Provide the (X, Y) coordinate of the cell's center where the given text is located.  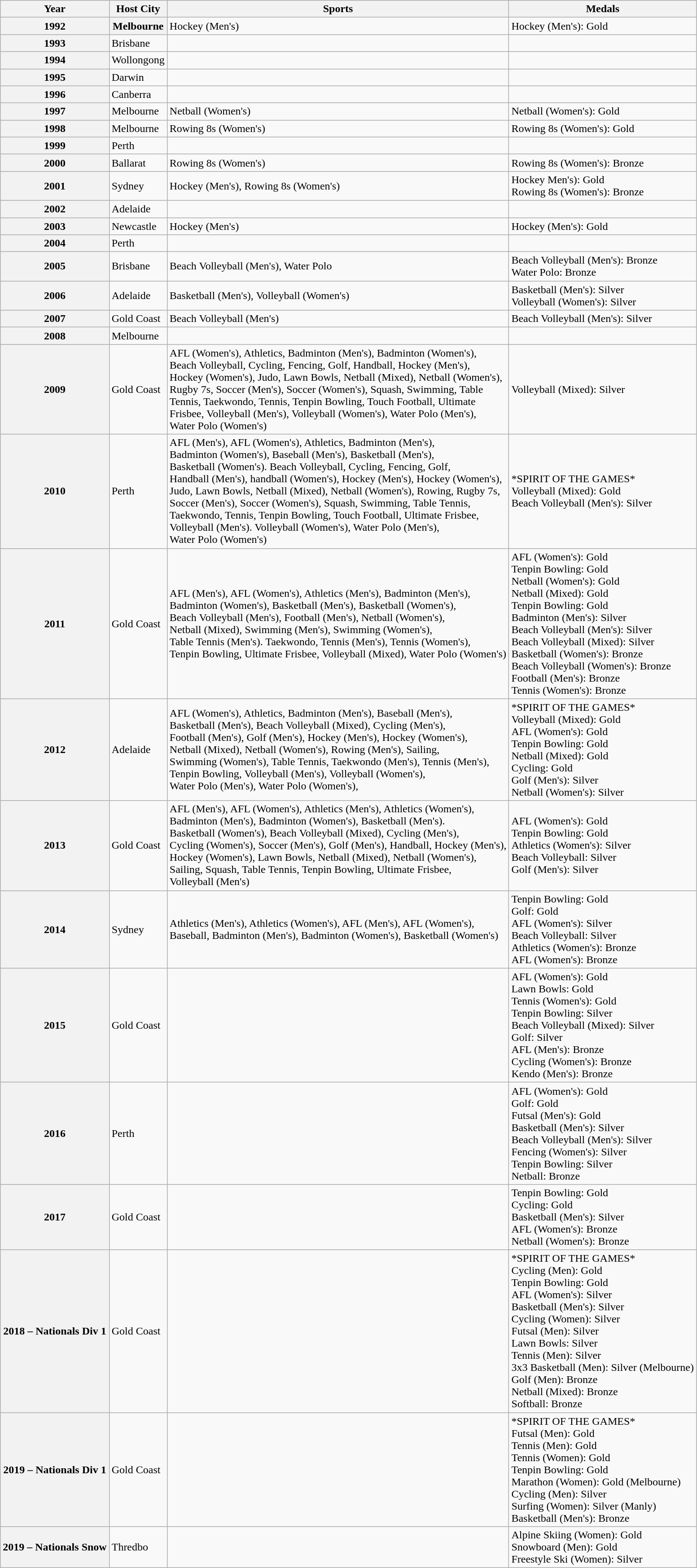
2002 (55, 209)
Hockey (Men's), Rowing 8s (Women's) (338, 186)
*SPIRIT OF THE GAMES*Volleyball (Mixed): GoldBeach Volleyball (Men's): Silver (603, 491)
Netball (Women's) (338, 111)
Year (55, 9)
1999 (55, 145)
Sports (338, 9)
1992 (55, 26)
Basketball (Men's): SilverVolleyball (Women's): Silver (603, 295)
2009 (55, 389)
2019 – Nationals Div 1 (55, 1470)
Beach Volleyball (Men's), Water Polo (338, 267)
2018 – Nationals Div 1 (55, 1331)
Rowing 8s (Women's): Gold (603, 128)
2019 – Nationals Snow (55, 1547)
2014 (55, 929)
2004 (55, 243)
Hockey Men's): GoldRowing 8s (Women's): Bronze (603, 186)
Tenpin Bowling: GoldCycling: GoldBasketball (Men's): SilverAFL (Women's): BronzeNetball (Women's): Bronze (603, 1217)
2012 (55, 750)
2006 (55, 295)
Ballarat (138, 163)
Tenpin Bowling: GoldGolf: GoldAFL (Women's): SilverBeach Volleyball: SilverAthletics (Women's): BronzeAFL (Women's): Bronze (603, 929)
Thredbo (138, 1547)
Rowing 8s (Women's): Bronze (603, 163)
Medals (603, 9)
2011 (55, 623)
1993 (55, 43)
2016 (55, 1133)
1994 (55, 60)
2010 (55, 491)
Wollongong (138, 60)
Host City (138, 9)
2003 (55, 226)
2000 (55, 163)
1995 (55, 77)
2013 (55, 846)
2015 (55, 1025)
Beach Volleyball (Men's): Silver (603, 319)
AFL (Women's): GoldTenpin Bowling: GoldAthletics (Women's): SilverBeach Volleyball: SilverGolf (Men's): Silver (603, 846)
2017 (55, 1217)
1996 (55, 94)
Darwin (138, 77)
Netball (Women's): Gold (603, 111)
Athletics (Men's), Athletics (Women's), AFL (Men's), AFL (Women's),Baseball, Badminton (Men's), Badminton (Women's), Basketball (Women's) (338, 929)
1997 (55, 111)
Beach Volleyball (Men's): BronzeWater Polo: Bronze (603, 267)
Basketball (Men's), Volleyball (Women's) (338, 295)
Newcastle (138, 226)
2007 (55, 319)
Canberra (138, 94)
2008 (55, 336)
2005 (55, 267)
2001 (55, 186)
Beach Volleyball (Men's) (338, 319)
1998 (55, 128)
Alpine Skiing (Women): GoldSnowboard (Men): GoldFreestyle Ski (Women): Silver (603, 1547)
Volleyball (Mixed): Silver (603, 389)
